Identify which cell holds the provided text, then report its [X, Y] central coordinate. 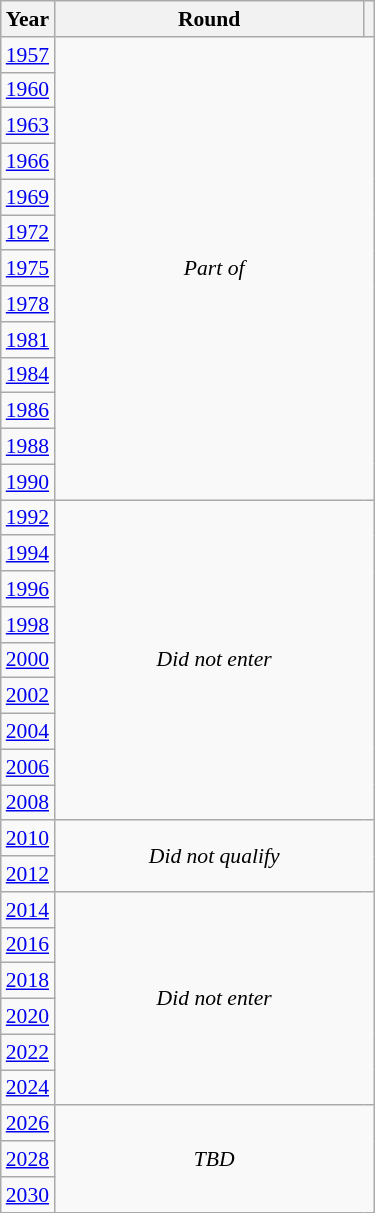
2014 [28, 910]
1984 [28, 375]
Round [209, 19]
1988 [28, 447]
2008 [28, 803]
2012 [28, 874]
1960 [28, 90]
1969 [28, 197]
2030 [28, 1195]
2018 [28, 981]
1957 [28, 55]
2010 [28, 839]
2020 [28, 1017]
2000 [28, 660]
TBD [214, 1160]
2024 [28, 1088]
Part of [214, 268]
1992 [28, 518]
2004 [28, 732]
Did not qualify [214, 856]
1975 [28, 269]
2002 [28, 696]
1972 [28, 233]
1966 [28, 162]
2026 [28, 1124]
1990 [28, 482]
1996 [28, 589]
1978 [28, 304]
1986 [28, 411]
2022 [28, 1052]
2028 [28, 1159]
1994 [28, 554]
2016 [28, 945]
1981 [28, 340]
1963 [28, 126]
Year [28, 19]
1998 [28, 625]
2006 [28, 767]
